Return (X, Y) of the center of cell containing provided text 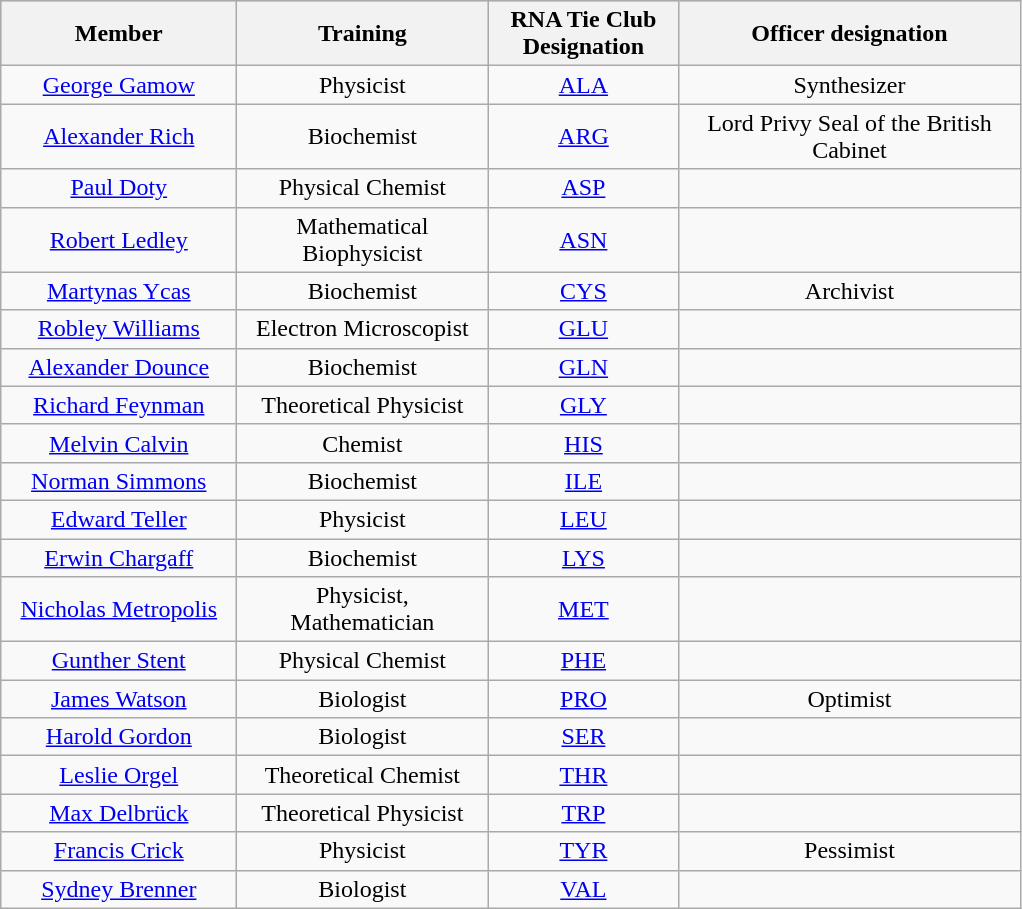
Norman Simmons (119, 481)
Erwin Chargaff (119, 557)
TRP (584, 813)
Optimist (850, 699)
Max Delbrück (119, 813)
LEU (584, 519)
Leslie Orgel (119, 775)
MET (584, 610)
Mathematical Biophysicist (362, 240)
CYS (584, 291)
Robert Ledley (119, 240)
Pessimist (850, 851)
Martynas Ycas (119, 291)
James Watson (119, 699)
Nicholas Metropolis (119, 610)
Sydney Brenner (119, 889)
GLU (584, 329)
Physicist, Mathematician (362, 610)
Harold Gordon (119, 737)
ALA (584, 85)
Francis Crick (119, 851)
Richard Feynman (119, 405)
RNA Tie Club Designation (584, 34)
PRO (584, 699)
Melvin Calvin (119, 443)
Officer designation (850, 34)
Lord Privy Seal of the British Cabinet (850, 136)
Alexander Rich (119, 136)
Member (119, 34)
ILE (584, 481)
Electron Microscopist (362, 329)
Training (362, 34)
Gunther Stent (119, 661)
George Gamow (119, 85)
THR (584, 775)
Robley Williams (119, 329)
SER (584, 737)
Archivist (850, 291)
TYR (584, 851)
Synthesizer (850, 85)
Edward Teller (119, 519)
PHE (584, 661)
Alexander Dounce (119, 367)
ARG (584, 136)
HIS (584, 443)
GLN (584, 367)
GLY (584, 405)
Paul Doty (119, 188)
Chemist (362, 443)
ASN (584, 240)
VAL (584, 889)
Theoretical Chemist (362, 775)
ASP (584, 188)
LYS (584, 557)
